Detect which cell encompasses the target text, then output its (x, y) center coordinate. 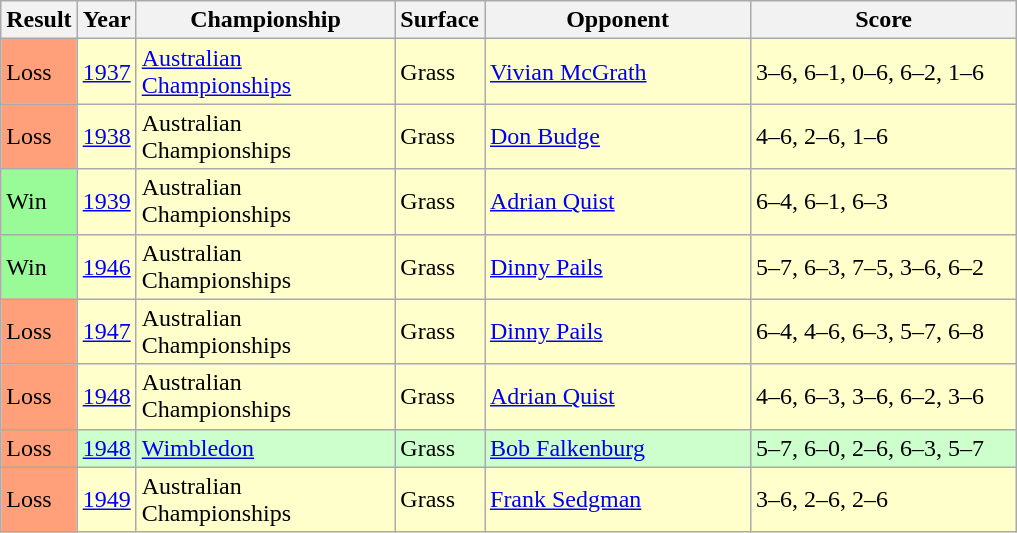
Year (106, 20)
4–6, 2–6, 1–6 (884, 136)
Score (884, 20)
1937 (106, 72)
3–6, 6–1, 0–6, 6–2, 1–6 (884, 72)
Vivian McGrath (617, 72)
Surface (440, 20)
6–4, 6–1, 6–3 (884, 202)
1938 (106, 136)
5–7, 6–3, 7–5, 3–6, 6–2 (884, 266)
3–6, 2–6, 2–6 (884, 500)
6–4, 4–6, 6–3, 5–7, 6–8 (884, 332)
Wimbledon (266, 448)
5–7, 6–0, 2–6, 6–3, 5–7 (884, 448)
1939 (106, 202)
1946 (106, 266)
Don Budge (617, 136)
1947 (106, 332)
Championship (266, 20)
Bob Falkenburg (617, 448)
1949 (106, 500)
Frank Sedgman (617, 500)
Opponent (617, 20)
Result (39, 20)
4–6, 6–3, 3–6, 6–2, 3–6 (884, 396)
